Identify which cell holds the provided text, then report its (X, Y) central coordinate. 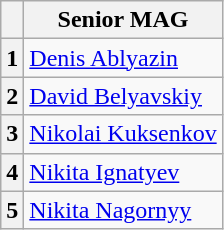
5 (12, 210)
David Belyavskiy (123, 96)
Nikita Nagornyy (123, 210)
2 (12, 96)
Nikita Ignatyev (123, 172)
Denis Ablyazin (123, 58)
4 (12, 172)
3 (12, 134)
Nikolai Kuksenkov (123, 134)
Senior MAG (123, 20)
1 (12, 58)
